Detect which cell encompasses the target text, then output its (X, Y) center coordinate. 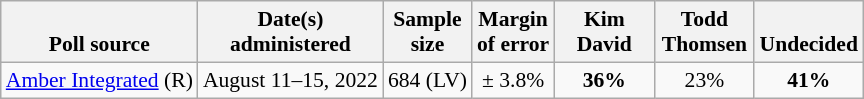
41% (808, 80)
August 11–15, 2022 (290, 80)
Date(s)administered (290, 32)
Marginof error (513, 32)
Poll source (100, 32)
36% (604, 80)
KimDavid (604, 32)
684 (LV) (428, 80)
ToddThomsen (704, 32)
Undecided (808, 32)
Amber Integrated (R) (100, 80)
± 3.8% (513, 80)
23% (704, 80)
Samplesize (428, 32)
